Extract the [X, Y] coordinate from the center of the cell holding the provided text.  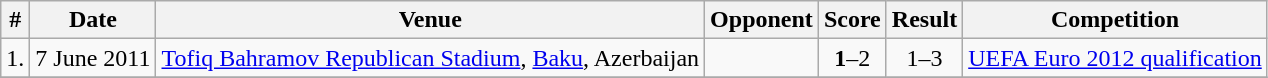
UEFA Euro 2012 qualification [1116, 58]
Result [924, 20]
Tofiq Bahramov Republican Stadium, Baku, Azerbaijan [430, 58]
1–2 [852, 58]
Date [93, 20]
# [16, 20]
7 June 2011 [93, 58]
Competition [1116, 20]
1–3 [924, 58]
Opponent [762, 20]
1. [16, 58]
Score [852, 20]
Venue [430, 20]
